Detect which cell encompasses the target text, then output its (x, y) center coordinate. 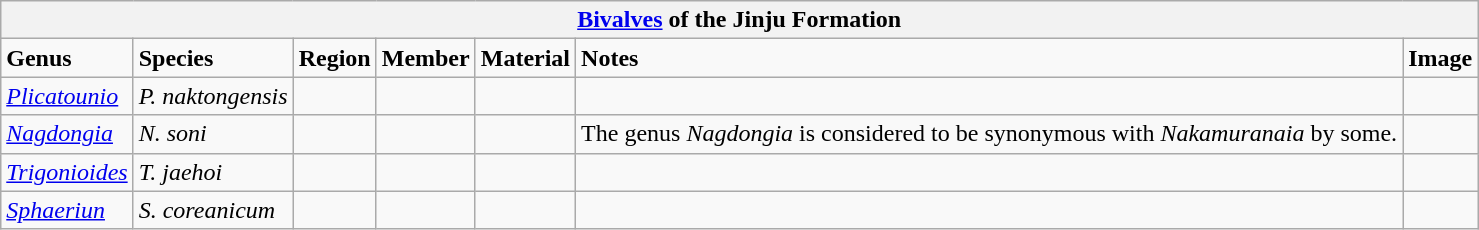
Plicatounio (67, 96)
T. jaehoi (213, 172)
The genus Nagdongia is considered to be synonymous with Nakamuranaia by some. (990, 134)
Image (1440, 58)
Region (334, 58)
S. coreanicum (213, 210)
Sphaeriun (67, 210)
Genus (67, 58)
Bivalves of the Jinju Formation (740, 20)
Material (525, 58)
Species (213, 58)
Member (426, 58)
Notes (990, 58)
P. naktongensis (213, 96)
Nagdongia (67, 134)
Trigonioides (67, 172)
N. soni (213, 134)
